Return (x, y) of the center of cell containing provided text 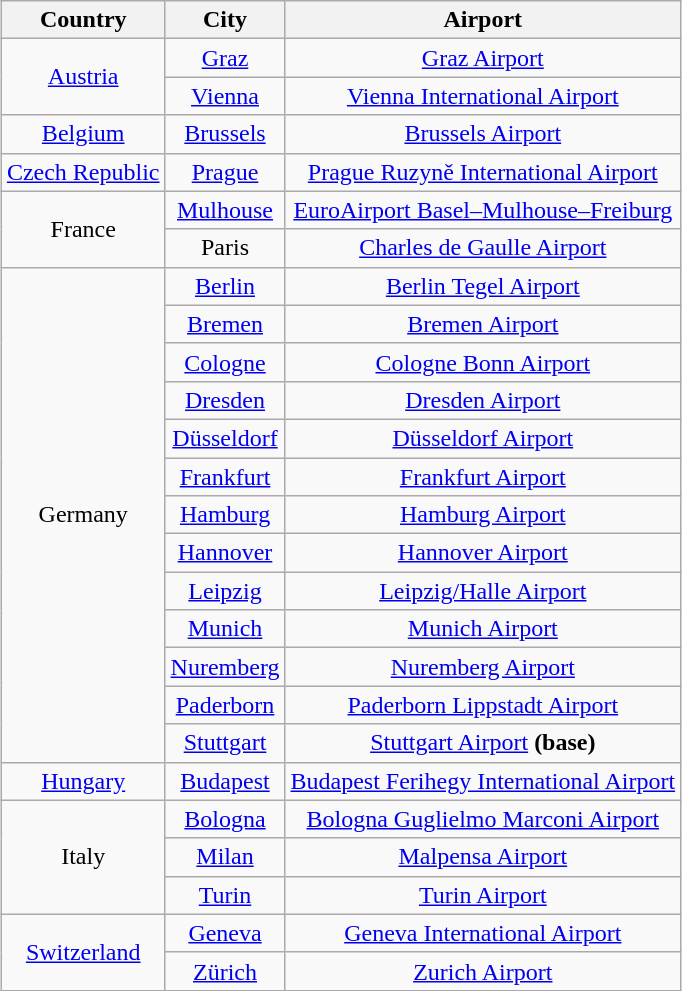
Italy (83, 857)
Dresden (225, 400)
Prague Ruzyně International Airport (483, 172)
Hungary (83, 781)
Stuttgart Airport (base) (483, 743)
Prague (225, 172)
Paderborn (225, 705)
Geneva (225, 933)
Frankfurt (225, 477)
Munich (225, 629)
Leipzig/Halle Airport (483, 591)
Turin Airport (483, 895)
Vienna International Airport (483, 96)
Airport (483, 20)
Bremen (225, 324)
France (83, 229)
Charles de Gaulle Airport (483, 248)
Stuttgart (225, 743)
Austria (83, 77)
Hamburg Airport (483, 515)
Düsseldorf Airport (483, 438)
Zurich Airport (483, 971)
Geneva International Airport (483, 933)
Bologna Guglielmo Marconi Airport (483, 819)
Graz (225, 58)
Cologne Bonn Airport (483, 362)
Switzerland (83, 952)
Mulhouse (225, 210)
Paris (225, 248)
Belgium (83, 134)
Zürich (225, 971)
Paderborn Lippstadt Airport (483, 705)
Czech Republic (83, 172)
Bremen Airport (483, 324)
Hannover (225, 553)
Country (83, 20)
Vienna (225, 96)
Brussels Airport (483, 134)
Milan (225, 857)
Berlin Tegel Airport (483, 286)
Brussels (225, 134)
Malpensa Airport (483, 857)
Cologne (225, 362)
Bologna (225, 819)
Turin (225, 895)
Graz Airport (483, 58)
Berlin (225, 286)
Hamburg (225, 515)
Nuremberg Airport (483, 667)
Nuremberg (225, 667)
Hannover Airport (483, 553)
Dresden Airport (483, 400)
Düsseldorf (225, 438)
Leipzig (225, 591)
Budapest (225, 781)
Munich Airport (483, 629)
EuroAirport Basel–Mulhouse–Freiburg (483, 210)
Frankfurt Airport (483, 477)
City (225, 20)
Germany (83, 514)
Budapest Ferihegy International Airport (483, 781)
